Locate the cell with the specified text and output its (X, Y) center coordinate. 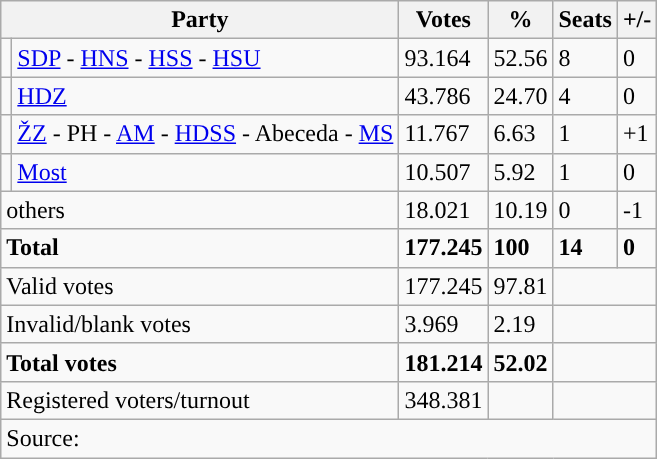
Invalid/blank votes (200, 324)
Seats (585, 20)
Most (206, 172)
8 (585, 58)
+1 (636, 134)
14 (585, 248)
6.63 (520, 134)
% (520, 20)
Votes (444, 20)
-1 (636, 210)
93.164 (444, 58)
others (200, 210)
24.70 (520, 96)
52.56 (520, 58)
Registered voters/turnout (200, 400)
5.92 (520, 172)
10.507 (444, 172)
Source: (329, 438)
11.767 (444, 134)
Valid votes (200, 286)
4 (585, 96)
43.786 (444, 96)
100 (520, 248)
52.02 (520, 362)
3.969 (444, 324)
ŽZ - PH - AM - HDSS - Abeceda - MS (206, 134)
181.214 (444, 362)
Total votes (200, 362)
348.381 (444, 400)
HDZ (206, 96)
SDP - HNS - HSS - HSU (206, 58)
97.81 (520, 286)
2.19 (520, 324)
Party (200, 20)
10.19 (520, 210)
Total (200, 248)
18.021 (444, 210)
+/- (636, 20)
